For the text-containing cell, return its midpoint in [x, y] coordinate format. 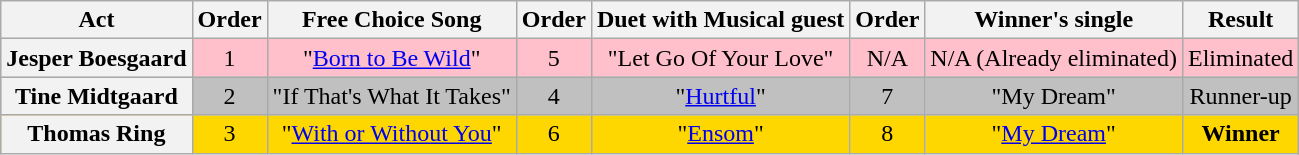
8 [888, 134]
Eliminated [1240, 58]
"With or Without You" [392, 134]
"Let Go Of Your Love" [720, 58]
2 [230, 96]
Duet with Musical guest [720, 20]
"Ensom" [720, 134]
Jesper Boesgaard [96, 58]
1 [230, 58]
Result [1240, 20]
Tine Midtgaard [96, 96]
6 [554, 134]
Act [96, 20]
Free Choice Song [392, 20]
7 [888, 96]
Winner's single [1054, 20]
N/A [888, 58]
"Born to Be Wild" [392, 58]
4 [554, 96]
"If That's What It Takes" [392, 96]
Thomas Ring [96, 134]
N/A (Already eliminated) [1054, 58]
Runner-up [1240, 96]
Winner [1240, 134]
5 [554, 58]
3 [230, 134]
"Hurtful" [720, 96]
